Capture the cell that displays the provided text and extract its [X, Y] central coordinate. 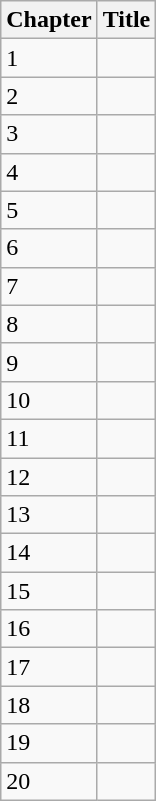
4 [49, 172]
11 [49, 438]
14 [49, 553]
3 [49, 134]
13 [49, 515]
Chapter [49, 20]
18 [49, 705]
10 [49, 400]
6 [49, 248]
Title [126, 20]
17 [49, 667]
7 [49, 286]
5 [49, 210]
19 [49, 743]
9 [49, 362]
2 [49, 96]
15 [49, 591]
1 [49, 58]
12 [49, 477]
16 [49, 629]
20 [49, 781]
8 [49, 324]
